Scan for the cell matching the given text and deliver its (x, y) coordinate at center. 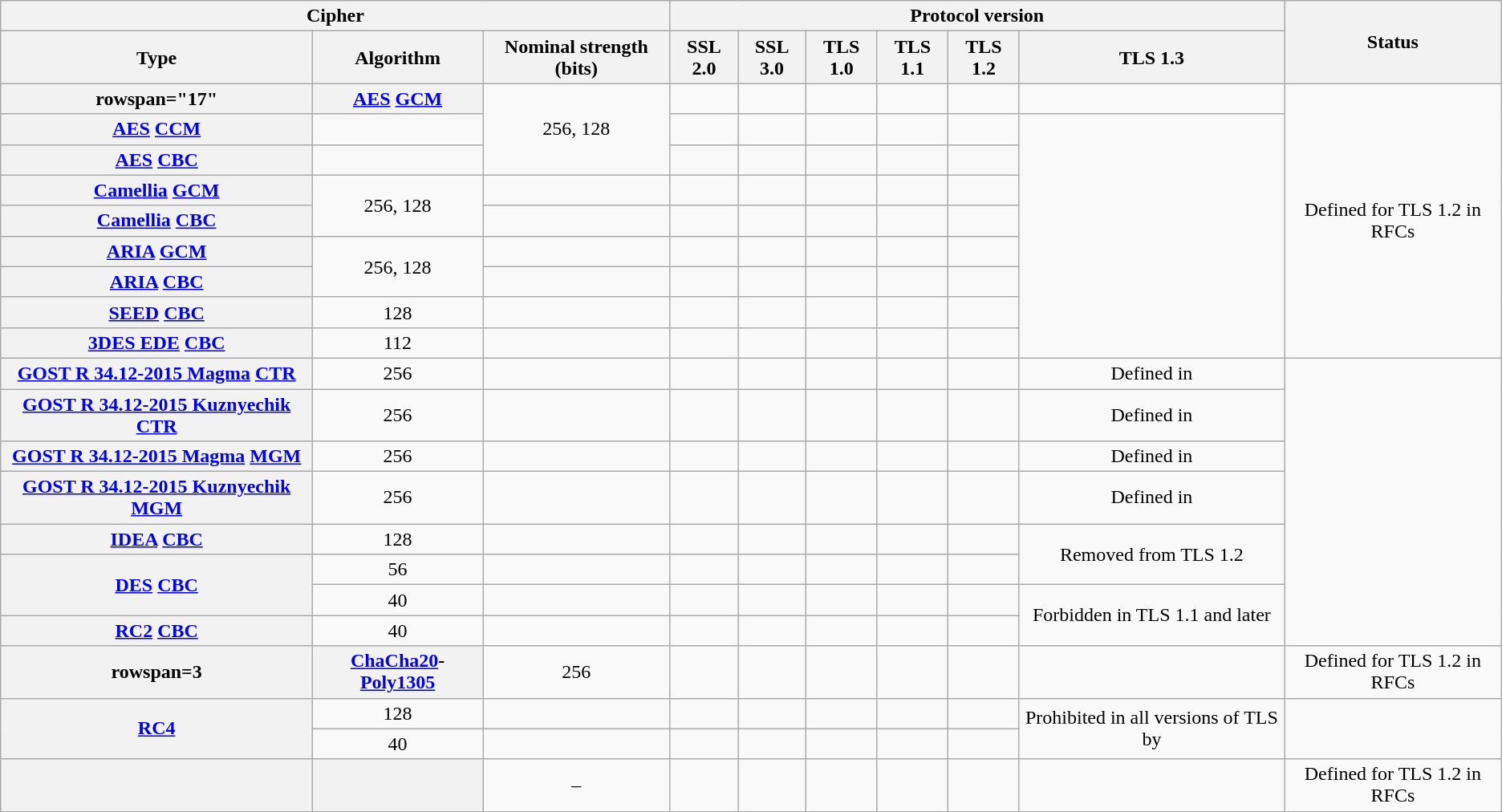
Cipher (335, 16)
AES CBC (157, 160)
GOST R 34.12-2015 Kuznyechik CTR (157, 414)
ChaCha20-Poly1305 (398, 672)
GOST R 34.12-2015 Magma MGM (157, 457)
rowspan=3 (157, 672)
RC4 (157, 729)
GOST R 34.12-2015 Magma CTR (157, 373)
AES CCM (157, 129)
Camellia GCM (157, 190)
Protocol version (977, 16)
TLS 1.2 (984, 58)
IDEA CBC (157, 539)
56 (398, 570)
3DES EDE CBC (157, 343)
Prohibited in all versions of TLS by (1151, 729)
Forbidden in TLS 1.1 and later (1151, 615)
ARIA CBC (157, 282)
Algorithm (398, 58)
DES CBC (157, 585)
SEED CBC (157, 312)
Camellia CBC (157, 221)
TLS 1.1 (913, 58)
– (577, 785)
TLS 1.3 (1151, 58)
Status (1393, 42)
Removed from TLS 1.2 (1151, 554)
Nominal strength (bits) (577, 58)
GOST R 34.12-2015 Kuznyechik MGM (157, 497)
SSL 2.0 (704, 58)
RC2 CBC (157, 631)
rowspan="17" (157, 99)
SSL 3.0 (772, 58)
TLS 1.0 (841, 58)
Type (157, 58)
112 (398, 343)
ARIA GCM (157, 251)
AES GCM (398, 99)
